Pinpoint the cell where the given text exists, returning its (x, y) midpoint coordinate. 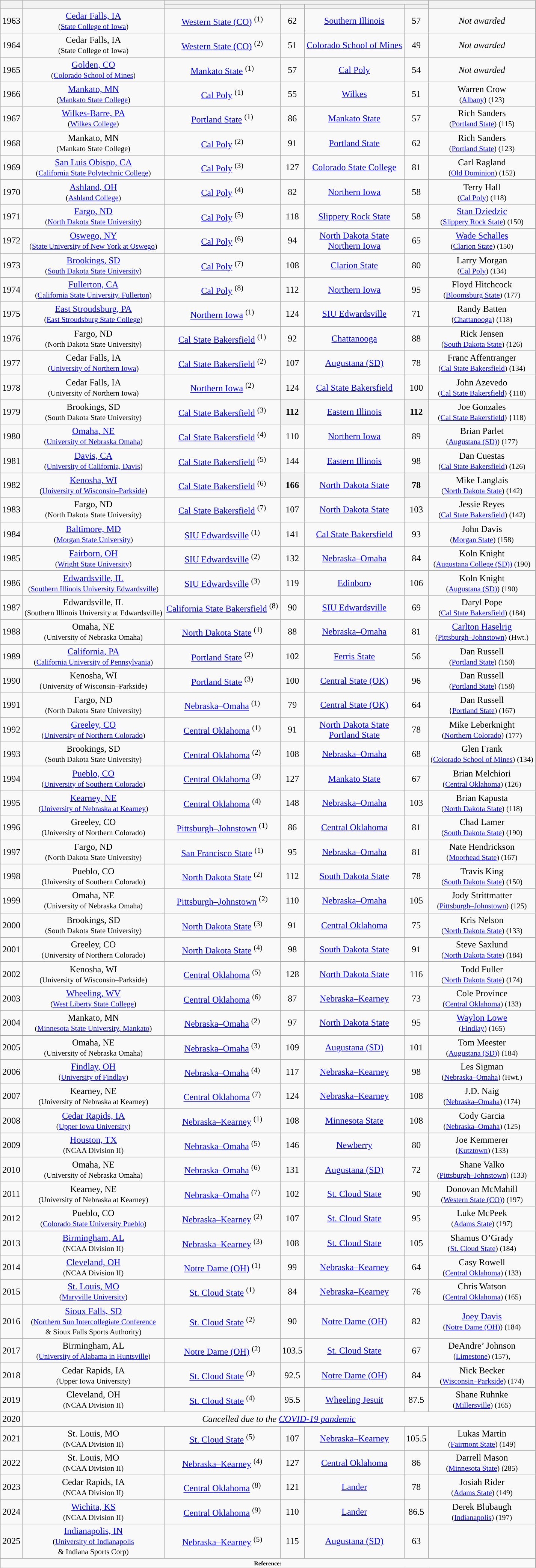
1967 (11, 119)
Golden, CO(Colorado School of Mines) (94, 70)
2025 (11, 1541)
2004 (11, 1023)
1999 (11, 901)
North Dakota StateNorthern Iowa (355, 240)
Brian Kapusta(North Dakota State) (118) (482, 803)
1966 (11, 94)
1987 (11, 607)
Notre Dame (OH) (2) (222, 1351)
Fullerton, CA(California State University, Fullerton) (94, 290)
2021 (11, 1438)
Notre Dame (OH) (1) (222, 1267)
2015 (11, 1292)
71 (416, 314)
Western State (CO) (2) (222, 45)
Cal State Bakersfield (7) (222, 509)
Franc Affentranger(Cal State Bakersfield) (134) (482, 363)
SIU Edwardsville (2) (222, 558)
56 (416, 656)
Portland State (355, 143)
1980 (11, 437)
Central Oklahoma (8) (222, 1488)
Wilkes-Barre, PA(Wilkes College) (94, 119)
109 (292, 1047)
Nick Becker(Wisconsin–Parkside) (174) (482, 1375)
Cal Poly (1) (222, 94)
Western State (CO) (1) (222, 21)
89 (416, 437)
55 (292, 94)
97 (292, 1023)
Cal State Bakersfield (4) (222, 437)
Randy Batten(Chattanooga) (118) (482, 314)
1975 (11, 314)
Central Oklahoma (2) (222, 754)
79 (292, 705)
146 (292, 1145)
49 (416, 45)
116 (416, 974)
Wilkes (355, 94)
Nebraska–Omaha (4) (222, 1072)
1979 (11, 412)
Cal Poly (4) (222, 192)
2014 (11, 1267)
Colorado State College (355, 168)
2008 (11, 1121)
1997 (11, 852)
1978 (11, 388)
65 (416, 240)
96 (416, 681)
87 (292, 999)
Joe Kemmerer(Kutztown) (133) (482, 1145)
Cal Poly (6) (222, 240)
DeAndre’ Johnson (Limestone) (157), (482, 1351)
John Azevedo (Cal State Bakersfield) {118) (482, 388)
Floyd Hitchcock(Bloomsburg State) (177) (482, 290)
Cal Poly (355, 70)
121 (292, 1488)
Colorado School of Mines (355, 45)
North Dakota StatePortland State (355, 730)
SIU Edwardsville (3) (222, 583)
1982 (11, 485)
Glen Frank(Colorado School of Mines) (134) (482, 754)
Cal Poly (5) (222, 216)
Rick Jensen(South Dakota State) (126) (482, 339)
76 (416, 1292)
North Dakota State (4) (222, 950)
Nate Hendrickson(Moorhead State) (167) (482, 852)
San Francisco State (1) (222, 852)
Nebraska–Omaha (5) (222, 1145)
2007 (11, 1096)
Edinboro (355, 583)
Casy Rowell(Central Oklahoma) (133) (482, 1267)
Josiah Rider(Adams State) (149) (482, 1488)
Les Sigman(Nebraska–Omaha) (Hwt.) (482, 1072)
Mankato, MN(Minnesota State University, Mankato) (94, 1023)
95.5 (292, 1400)
87.5 (416, 1400)
1985 (11, 558)
St. Cloud State (3) (222, 1375)
2018 (11, 1375)
Pittsburgh–Johnstown (2) (222, 901)
Sioux Falls, SD(Northern Sun Intercollegiate Conference & Sioux Falls Sports Authority) (94, 1321)
Davis, CA(University of California, Davis) (94, 461)
Findlay, OH(University of Findlay) (94, 1072)
128 (292, 974)
East Stroudsburg, PA(East Stroudsburg State College) (94, 314)
103.5 (292, 1351)
Tom Meester(Augustana (SD)) (184) (482, 1047)
Derek Blubaugh(Indianapolis) (197) (482, 1512)
2010 (11, 1170)
117 (292, 1072)
Central Oklahoma (9) (222, 1512)
Wade Schalles(Clarion State) (150) (482, 240)
93 (416, 534)
Pueblo, CO(Colorado State University Pueblo) (94, 1219)
1981 (11, 461)
Cancelled due to the COVID-19 pandemic (279, 1419)
Central Oklahoma (1) (222, 730)
Nebraska–Kearney (5) (222, 1541)
Central Oklahoma (5) (222, 974)
Todd Fuller(North Dakota State) (174) (482, 974)
Shane Valko(Pittsburgh–Johnstown) (133) (482, 1170)
99 (292, 1267)
2022 (11, 1463)
Larry Morgan (Cal Poly) (134) (482, 265)
1988 (11, 632)
2013 (11, 1243)
Shamus O’Grady(St. Cloud State) (184) (482, 1243)
Pittsburgh–Johnstown (1) (222, 827)
Wichita, KS(NCAA Division II) (94, 1512)
2005 (11, 1047)
Portland State (3) (222, 681)
Chad Lamer(South Dakota State) (190) (482, 827)
Nebraska–Kearney (2) (222, 1219)
166 (292, 485)
Cal State Bakersfield (5) (222, 461)
Steve Saxlund(North Dakota State) (184) (482, 950)
Northern Iowa (2) (222, 388)
2011 (11, 1194)
North Dakota State (2) (222, 876)
Rich Sanders (Portland State) (123) (482, 143)
North Dakota State (3) (222, 925)
1965 (11, 70)
Slippery Rock State (355, 216)
131 (292, 1170)
1995 (11, 803)
St. Cloud State (2) (222, 1321)
Cedar Rapids, IA(NCAA Division II) (94, 1488)
Koln Knight(Augustana (SD)) (190) (482, 583)
1989 (11, 656)
Minnesota State (355, 1121)
Luke McPeek(Adams State) (197) (482, 1219)
Central Oklahoma (7) (222, 1096)
Nebraska–Omaha (7) (222, 1194)
1983 (11, 509)
148 (292, 803)
Reference: (268, 1563)
Dan Russell(Portland State) (158) (482, 681)
132 (292, 558)
92 (292, 339)
Baltimore, MD(Morgan State University) (94, 534)
1969 (11, 168)
St. Cloud State (5) (222, 1438)
1977 (11, 363)
73 (416, 999)
Nebraska–Omaha (6) (222, 1170)
Lukas Martin(Fairmont State) (149) (482, 1438)
Nebraska–Kearney (3) (222, 1243)
Carl Ragland (Old Dominion) (152) (482, 168)
Jessie Reyes(Cal State Bakersfield) (142) (482, 509)
St. Louis, MO(Maryville University) (94, 1292)
Carlton Haselrig(Pittsburgh–Johnstown) (Hwt.) (482, 632)
1970 (11, 192)
Nebraska–Kearney (1) (222, 1121)
Cal Poly (7) (222, 265)
Oswego, NY(State University of New York at Oswego) (94, 240)
Birmingham, AL(NCAA Division II) (94, 1243)
Joe Gonzales(Cal State Bakersfield) {118) (482, 412)
Dan Russell{Portland State) (167) (482, 705)
Birmingham, AL(University of Alabama in Huntsville) (94, 1351)
86.5 (416, 1512)
Mike Langlais(North Dakota State) (142) (482, 485)
Rich Sanders (Portland State) (115) (482, 119)
North Dakota State (1) (222, 632)
Cal Poly (2) (222, 143)
Central Oklahoma (6) (222, 999)
1998 (11, 876)
119 (292, 583)
California, PA(California University of Pennsylvania) (94, 656)
SIU Edwardsville (1) (222, 534)
Cal State Bakersfield (3) (222, 412)
Nebraska–Omaha (1) (222, 705)
118 (292, 216)
63 (416, 1541)
Mankato State (1) (222, 70)
Mike Leberknight(Northern Colorado) (177) (482, 730)
2016 (11, 1321)
Travis King(South Dakota State) (150) (482, 876)
Clarion State (355, 265)
Central Oklahoma (3) (222, 778)
1963 (11, 21)
Edwardsville, IL(Southern Illinois University at Edwardsville) (94, 607)
Terry Hall(Cal Poly) (118) (482, 192)
Kris Nelson(North Dakota State) (133) (482, 925)
Stan Dziedzic(Slippery Rock State) (150) (482, 216)
Portland State (1) (222, 119)
Cal State Bakersfield (2) (222, 363)
2020 (11, 1419)
Shane Ruhnke(Millersville) (165) (482, 1400)
Waylon Lowe(Findlay) (165) (482, 1023)
Dan Cuestas(Cal State Bakersfield) (126) (482, 461)
1968 (11, 143)
1991 (11, 705)
2003 (11, 999)
2001 (11, 950)
Indianapolis, IN(University of Indianapolis & Indiana Sports Corp) (94, 1541)
Koln Knight(Augustana College (SD)) (190) (482, 558)
2017 (11, 1351)
2006 (11, 1072)
St. Cloud State (4) (222, 1400)
115 (292, 1541)
Cole Province(Central Oklahoma) (133) (482, 999)
68 (416, 754)
2000 (11, 925)
94 (292, 240)
Wheeling, WV(West Liberty State College) (94, 999)
1964 (11, 45)
2019 (11, 1400)
Houston, TX(NCAA Division II) (94, 1145)
Joey Davis(Notre Dame (OH)) (184) (482, 1321)
54 (416, 70)
J.D. Naig(Nebraska–Omaha) (174) (482, 1096)
Chattanooga (355, 339)
Cody Garcia(Nebraska–Omaha) (125) (482, 1121)
72 (416, 1170)
69 (416, 607)
1994 (11, 778)
101 (416, 1047)
92.5 (292, 1375)
Chris Watson(Central Oklahoma) (165) (482, 1292)
Central Oklahoma (4) (222, 803)
1974 (11, 290)
106 (416, 583)
2012 (11, 1219)
2002 (11, 974)
Northern Iowa (1) (222, 314)
Cal Poly (8) (222, 290)
Brian Melchiori(Central Oklahoma) (126) (482, 778)
1984 (11, 534)
Portland State (2) (222, 656)
1973 (11, 265)
Ferris State (355, 656)
1993 (11, 754)
Jody Strittmatter(Pittsburgh–Johnstown) (125) (482, 901)
Edwardsville, IL(Southern Illinois University Edwardsville) (94, 583)
Newberry (355, 1145)
Dan Russell(Portland State) (150) (482, 656)
Nebraska–Omaha (2) (222, 1023)
1992 (11, 730)
St. Cloud State (1) (222, 1292)
California State Bakersfield (8) (222, 607)
Nebraska–Kearney (4) (222, 1463)
Cal State Bakersfield (6) (222, 485)
2023 (11, 1488)
Darrell Mason(Minnesota State) (285) (482, 1463)
1971 (11, 216)
Cal State Bakersfield (1) (222, 339)
141 (292, 534)
San Luis Obispo, CA(California State Polytechnic College) (94, 168)
Brian Parlet(Augustana (SD)) (177) (482, 437)
Nebraska–Omaha (3) (222, 1047)
Cal Poly (3) (222, 168)
Daryl Pope(Cal State Bakersfield) (184) (482, 607)
Fairborn, OH(Wright State University) (94, 558)
Southern Illinois (355, 21)
105.5 (416, 1438)
Warren Crow (Albany) (123) (482, 94)
1972 (11, 240)
John Davis(Morgan State) (158) (482, 534)
144 (292, 461)
1986 (11, 583)
Ashland, OH(Ashland College) (94, 192)
1990 (11, 681)
1996 (11, 827)
75 (416, 925)
Wheeling Jesuit (355, 1400)
2009 (11, 1145)
Donovan McMahill(Western State (CO)) (197) (482, 1194)
2024 (11, 1512)
1976 (11, 339)
